Pinpoint the cell where the given text exists, returning its [X, Y] midpoint coordinate. 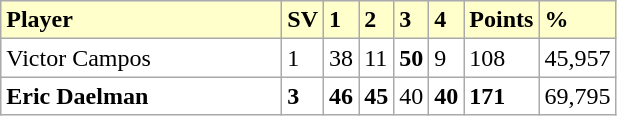
Points [502, 20]
50 [412, 58]
38 [342, 58]
171 [502, 96]
9 [446, 58]
Eric Daelman [142, 96]
46 [342, 96]
Victor Campos [142, 58]
11 [376, 58]
2 [376, 20]
SV [303, 20]
45 [376, 96]
45,957 [578, 58]
4 [446, 20]
% [578, 20]
69,795 [578, 96]
Player [142, 20]
108 [502, 58]
